Capture the cell that displays the provided text and extract its (x, y) central coordinate. 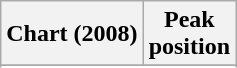
Chart (2008) (72, 34)
Peakposition (189, 34)
